Output the (x, y) coordinate of the center of the cell containing the given text.  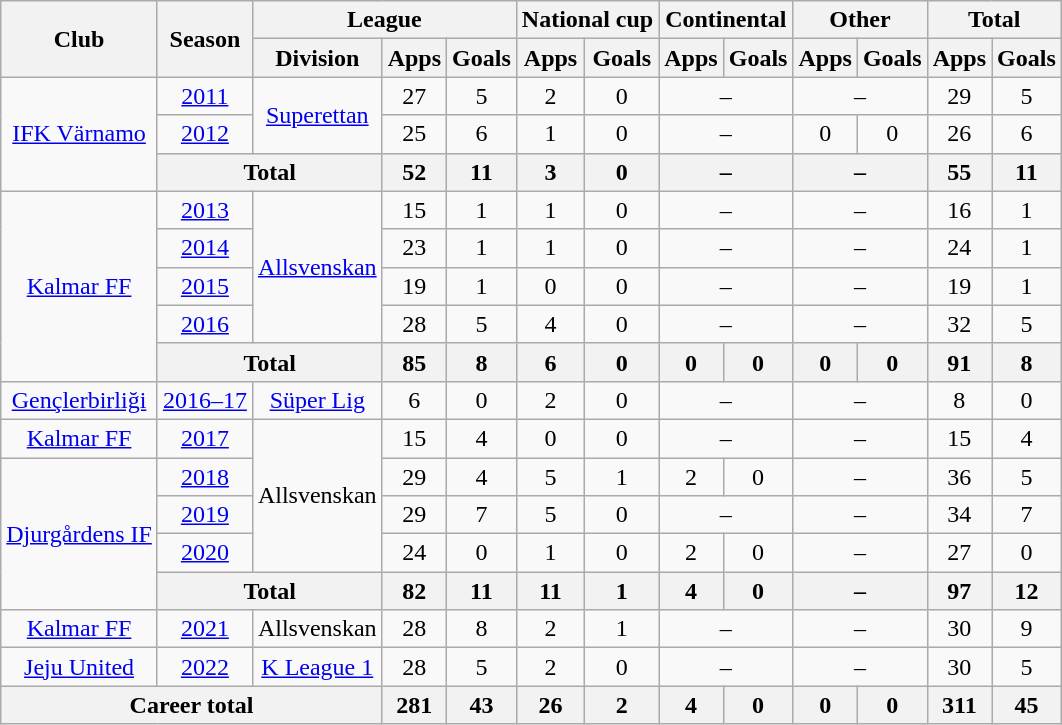
12 (1027, 591)
34 (959, 515)
2016 (204, 324)
Continental (726, 20)
82 (414, 591)
52 (414, 172)
281 (414, 705)
2018 (204, 477)
IFK Värnamo (80, 134)
36 (959, 477)
43 (482, 705)
Süper Lig (317, 400)
3 (550, 172)
K League 1 (317, 667)
Other (860, 20)
Season (204, 39)
25 (414, 134)
Career total (192, 705)
45 (1027, 705)
2011 (204, 96)
85 (414, 362)
2019 (204, 515)
32 (959, 324)
91 (959, 362)
16 (959, 210)
55 (959, 172)
Division (317, 58)
Gençlerbirliği (80, 400)
9 (1027, 629)
Djurgårdens IF (80, 534)
311 (959, 705)
2020 (204, 553)
National cup (587, 20)
97 (959, 591)
Jeju United (80, 667)
2022 (204, 667)
League (384, 20)
2014 (204, 248)
2013 (204, 210)
2017 (204, 438)
2016–17 (204, 400)
2012 (204, 134)
Club (80, 39)
2021 (204, 629)
23 (414, 248)
2015 (204, 286)
Superettan (317, 115)
